Search for the cell housing the specified text and yield its [x, y] center coordinate. 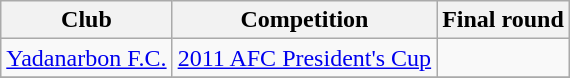
Final round [504, 20]
2011 AFC President's Cup [304, 58]
Club [86, 20]
Competition [304, 20]
Yadanarbon F.C. [86, 58]
